Output the [X, Y] coordinate of the center of the cell containing the given text.  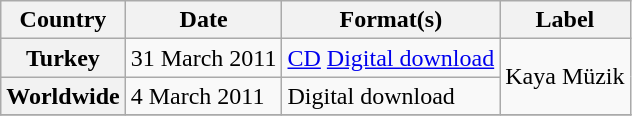
Kaya Müzik [565, 77]
Format(s) [391, 20]
Turkey [63, 58]
Country [63, 20]
Date [204, 20]
CD Digital download [391, 58]
Digital download [391, 96]
4 March 2011 [204, 96]
Worldwide [63, 96]
31 March 2011 [204, 58]
Label [565, 20]
